Locate the cell with the specified text and output its [x, y] center coordinate. 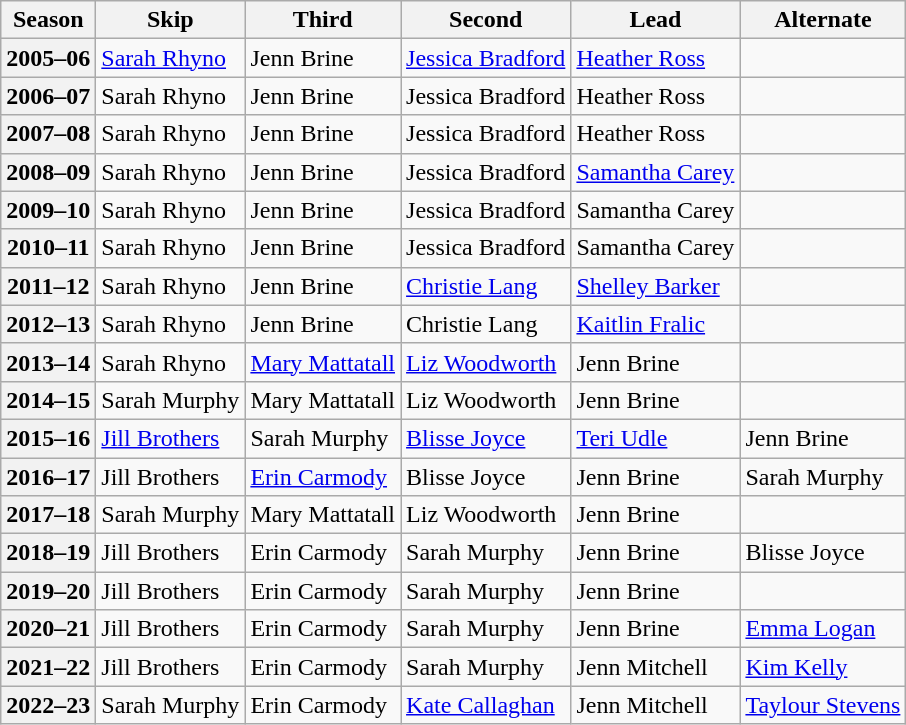
2014–15 [48, 400]
Teri Udle [656, 438]
2020–21 [48, 629]
2013–14 [48, 362]
2005–06 [48, 58]
2011–12 [48, 286]
Season [48, 20]
2016–17 [48, 477]
Alternate [823, 20]
Skip [170, 20]
2009–10 [48, 210]
Emma Logan [823, 629]
Second [486, 20]
2021–22 [48, 667]
2018–19 [48, 553]
Kaitlin Fralic [656, 324]
Shelley Barker [656, 286]
Lead [656, 20]
2012–13 [48, 324]
2017–18 [48, 515]
2019–20 [48, 591]
2008–09 [48, 172]
2015–16 [48, 438]
2022–23 [48, 705]
Third [323, 20]
2007–08 [48, 134]
2006–07 [48, 96]
2010–11 [48, 248]
Kim Kelly [823, 667]
Taylour Stevens [823, 705]
Kate Callaghan [486, 705]
